Return the (x, y) coordinate for the center point of the cell that contains the specified text.  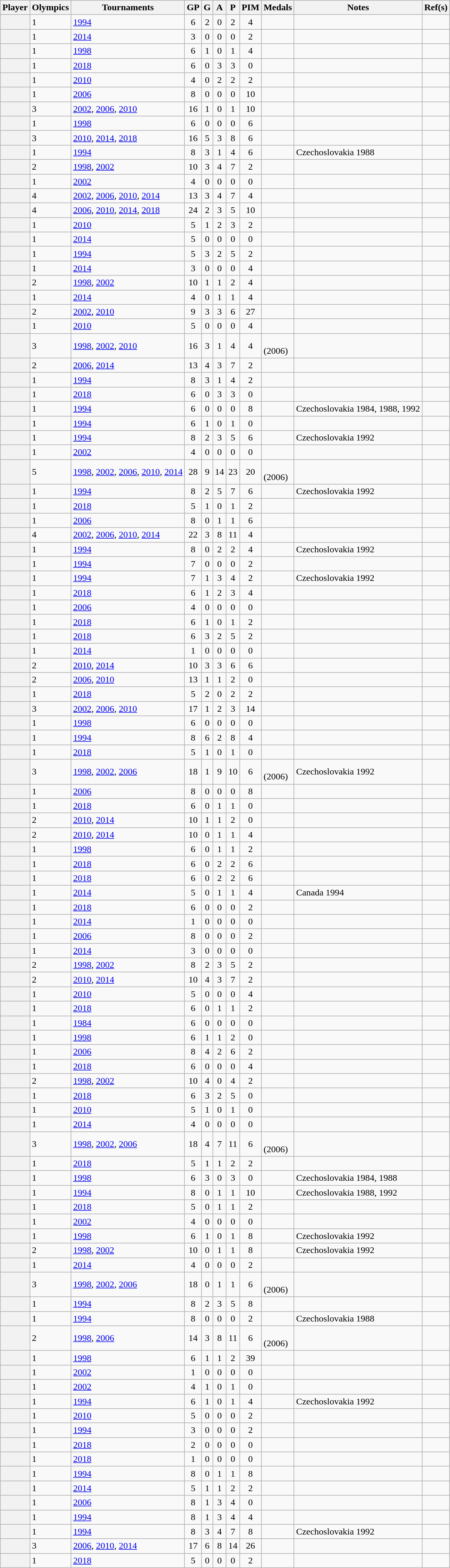
Tournaments (128, 8)
1998, 2006 (128, 1338)
23 (233, 472)
GP (193, 8)
Czechoslovakia 1984, 1988 (358, 1178)
2006, 2010, 2014, 2018 (128, 210)
2006, 2014 (128, 365)
1984 (128, 1023)
2002, 2010 (128, 312)
22 (193, 535)
Czechoslovakia 1988, 1992 (358, 1193)
24 (193, 210)
28 (193, 472)
Player (15, 8)
39 (250, 1358)
Ref(s) (436, 8)
P (233, 8)
20 (250, 472)
1998, 2002, 2010 (128, 345)
Canada 1994 (358, 892)
26 (250, 1546)
2010, 2014, 2018 (128, 138)
Olympics (50, 8)
2006, 2010 (128, 680)
Notes (358, 8)
2006, 2010, 2014 (128, 1546)
A (220, 8)
1998, 2002, 2006, 2010, 2014 (128, 472)
PIM (250, 8)
Medals (278, 8)
Czechoslovakia 1984, 1988, 1992 (358, 409)
27 (250, 312)
G (207, 8)
